Return the (X, Y) coordinate for the center point of the cell that contains the specified text.  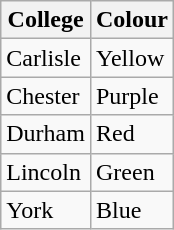
Yellow (132, 58)
Carlisle (46, 58)
Colour (132, 20)
Blue (132, 210)
Durham (46, 134)
Chester (46, 96)
Lincoln (46, 172)
College (46, 20)
Purple (132, 96)
Red (132, 134)
York (46, 210)
Green (132, 172)
